Provide the (x, y) coordinate of the cell's center where the given text is located.  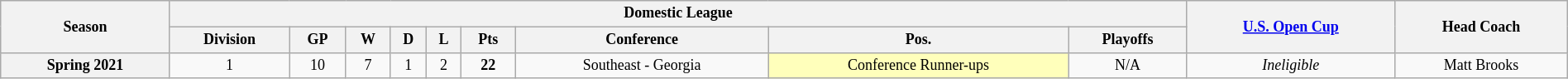
Season (85, 27)
7 (368, 65)
10 (318, 65)
Division (230, 40)
2 (444, 65)
Ineligible (1291, 65)
Domestic League (678, 13)
U.S. Open Cup (1291, 27)
Conference (642, 40)
W (368, 40)
N/A (1128, 65)
Southeast - Georgia (642, 65)
Head Coach (1482, 27)
Spring 2021 (85, 65)
L (444, 40)
22 (488, 65)
Conference Runner-ups (918, 65)
D (409, 40)
Matt Brooks (1482, 65)
GP (318, 40)
Pos. (918, 40)
Playoffs (1128, 40)
Pts (488, 40)
